For the text-containing cell, return its midpoint in (x, y) coordinate format. 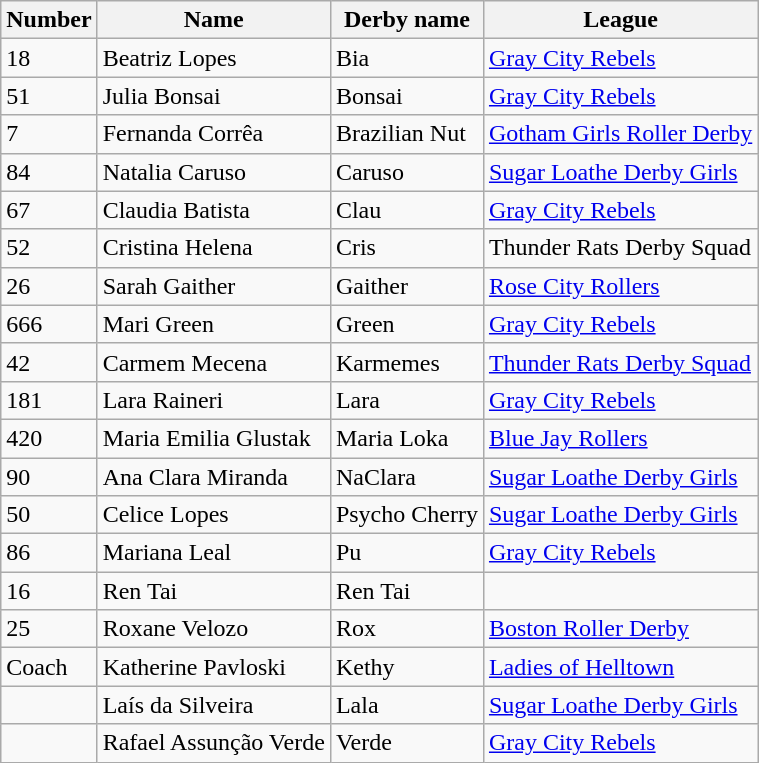
Maria Loka (406, 438)
52 (49, 248)
Verde (406, 743)
Bonsai (406, 96)
Kethy (406, 667)
Celice Lopes (214, 515)
Carmem Mecena (214, 362)
Laís da Silveira (214, 705)
Katherine Pavloski (214, 667)
Blue Jay Rollers (620, 438)
Psycho Cherry (406, 515)
Name (214, 20)
86 (49, 553)
Coach (49, 667)
Beatriz Lopes (214, 58)
Brazilian Nut (406, 134)
18 (49, 58)
Bia (406, 58)
42 (49, 362)
Claudia Batista (214, 210)
Caruso (406, 172)
Clau (406, 210)
Lala (406, 705)
51 (49, 96)
Cristina Helena (214, 248)
Rose City Rollers (620, 286)
League (620, 20)
Lara Raineri (214, 400)
Fernanda Corrêa (214, 134)
Green (406, 324)
NaClara (406, 477)
Cris (406, 248)
67 (49, 210)
Gotham Girls Roller Derby (620, 134)
Boston Roller Derby (620, 629)
50 (49, 515)
Gaither (406, 286)
7 (49, 134)
26 (49, 286)
Pu (406, 553)
Mariana Leal (214, 553)
666 (49, 324)
Rafael Assunção Verde (214, 743)
90 (49, 477)
181 (49, 400)
Lara (406, 400)
Sarah Gaither (214, 286)
Roxane Velozo (214, 629)
420 (49, 438)
Julia Bonsai (214, 96)
Maria Emilia Glustak (214, 438)
Mari Green (214, 324)
Rox (406, 629)
84 (49, 172)
Number (49, 20)
Natalia Caruso (214, 172)
16 (49, 591)
Ladies of Helltown (620, 667)
Derby name (406, 20)
Ana Clara Miranda (214, 477)
25 (49, 629)
Karmemes (406, 362)
